Find where the given text appears and provide that cell's center as (x, y) coordinate. 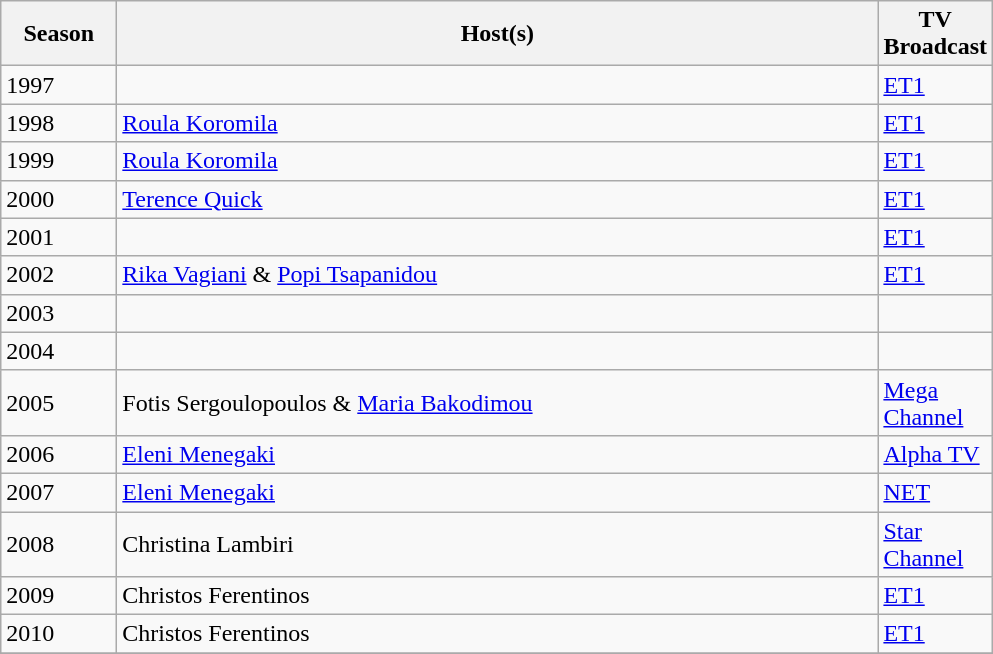
TV Broadcast (936, 34)
1999 (59, 161)
2001 (59, 237)
NET (936, 492)
2009 (59, 596)
2005 (59, 402)
2006 (59, 454)
Rika Vagiani & Popi Tsapanidou (498, 275)
2002 (59, 275)
Host(s) (498, 34)
Mega Channel (936, 402)
2010 (59, 634)
Fotis Sergoulopoulos & Maria Bakodimou (498, 402)
Terence Quick (498, 199)
2004 (59, 351)
2000 (59, 199)
Star Channel (936, 544)
Season (59, 34)
Alpha TV (936, 454)
1998 (59, 123)
2007 (59, 492)
2003 (59, 313)
Christina Lambiri (498, 544)
1997 (59, 85)
2008 (59, 544)
